Search for the cell housing the specified text and yield its [x, y] center coordinate. 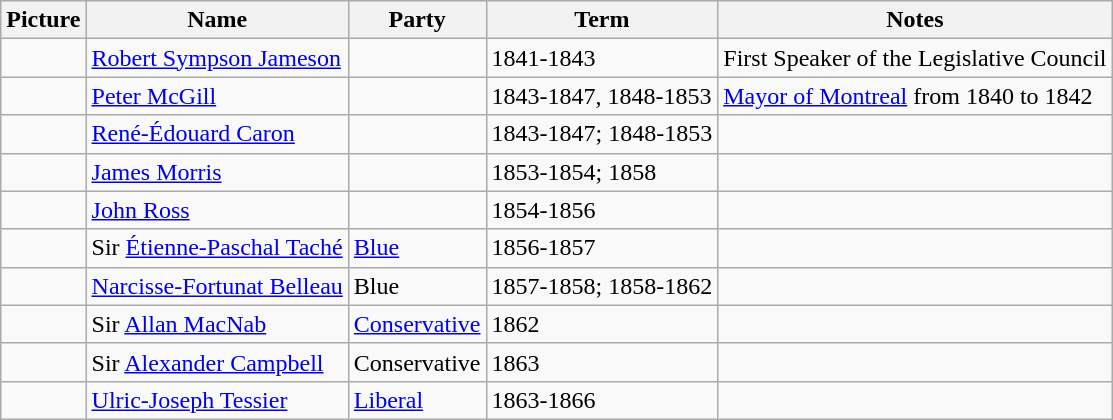
Ulric-Joseph Tessier [217, 400]
1841-1843 [602, 58]
Robert Sympson Jameson [217, 58]
Term [602, 20]
Narcisse-Fortunat Belleau [217, 286]
1857-1858; 1858-1862 [602, 286]
Sir Allan MacNab [217, 324]
Picture [44, 20]
Liberal [417, 400]
1853-1854; 1858 [602, 172]
John Ross [217, 210]
Sir Alexander Campbell [217, 362]
Mayor of Montreal from 1840 to 1842 [915, 96]
Name [217, 20]
1854-1856 [602, 210]
Party [417, 20]
1843-1847; 1848-1853 [602, 134]
Sir Étienne-Paschal Taché [217, 248]
James Morris [217, 172]
Peter McGill [217, 96]
First Speaker of the Legislative Council [915, 58]
1843-1847, 1848-1853 [602, 96]
1856-1857 [602, 248]
1863-1866 [602, 400]
René-Édouard Caron [217, 134]
1863 [602, 362]
1862 [602, 324]
Notes [915, 20]
